Provide the (X, Y) coordinate of the cell's center where the given text is located.  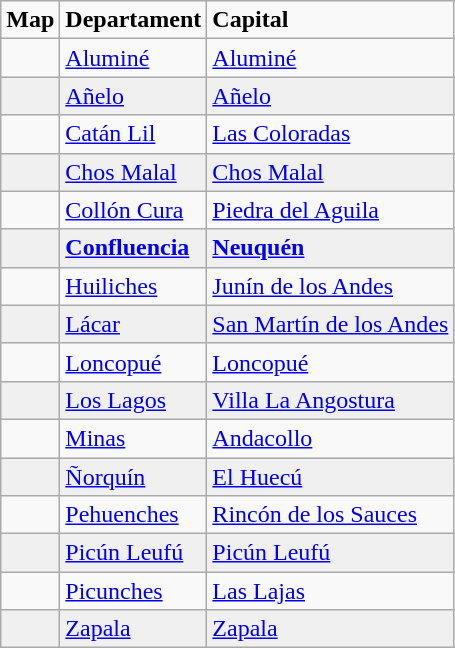
Pehuenches (134, 515)
Departament (134, 20)
Map (30, 20)
Villa La Angostura (330, 400)
Lácar (134, 324)
Piedra del Aguila (330, 210)
Minas (134, 438)
Confluencia (134, 248)
Rincón de los Sauces (330, 515)
Las Coloradas (330, 134)
Las Lajas (330, 591)
El Huecú (330, 477)
Ñorquín (134, 477)
Andacollo (330, 438)
Huiliches (134, 286)
San Martín de los Andes (330, 324)
Los Lagos (134, 400)
Capital (330, 20)
Neuquén (330, 248)
Junín de los Andes (330, 286)
Collón Cura (134, 210)
Picunches (134, 591)
Catán Lil (134, 134)
